Scan for the cell matching the given text and deliver its (x, y) coordinate at center. 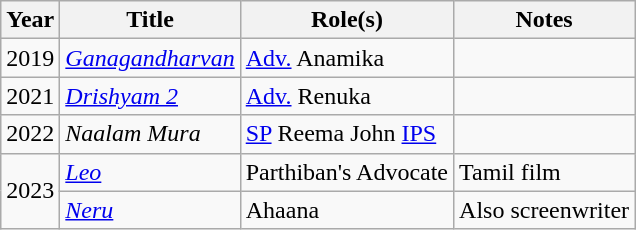
2021 (30, 96)
Neru (150, 210)
Also screenwriter (544, 210)
Year (30, 20)
Ahaana (346, 210)
Notes (544, 20)
Naalam Mura (150, 134)
2022 (30, 134)
2023 (30, 191)
SP Reema John IPS (346, 134)
Adv. Anamika (346, 58)
Role(s) (346, 20)
Title (150, 20)
Ganagandharvan (150, 58)
Drishyam 2 (150, 96)
Adv. Renuka (346, 96)
Parthiban's Advocate (346, 172)
2019 (30, 58)
Leo (150, 172)
Tamil film (544, 172)
